Scan for the cell matching the given text and deliver its (X, Y) coordinate at center. 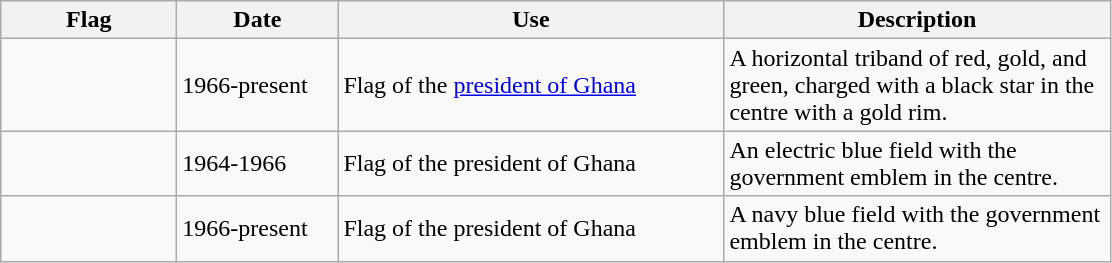
1964-1966 (258, 164)
A horizontal triband of red, gold, and green, charged with a black star in the centre with a gold rim. (917, 85)
Flag (89, 20)
Description (917, 20)
Use (531, 20)
An electric blue field with the government emblem in the centre. (917, 164)
A navy blue field with the government emblem in the centre. (917, 228)
Date (258, 20)
